Return [X, Y] of the center of cell containing provided text 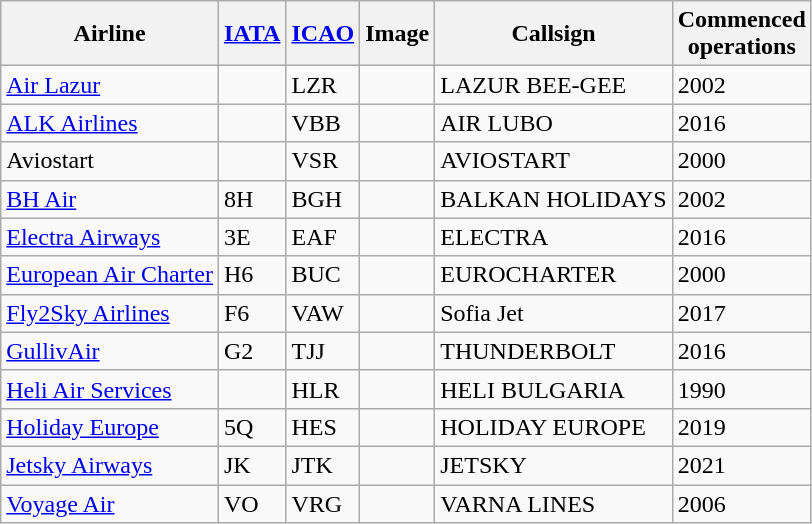
Sofia Jet [554, 313]
LAZUR BEE-GEE [554, 85]
BGH [323, 199]
IATA [252, 34]
VO [252, 503]
VSR [323, 161]
BUC [323, 275]
Fly2Sky Airlines [110, 313]
VBB [323, 123]
G2 [252, 351]
Commencedoperations [742, 34]
Callsign [554, 34]
VAW [323, 313]
2019 [742, 427]
1990 [742, 389]
Holiday Europe [110, 427]
BALKAN HOLIDAYS [554, 199]
TJJ [323, 351]
European Air Charter [110, 275]
2006 [742, 503]
Aviostart [110, 161]
LZR [323, 85]
HLR [323, 389]
THUNDERBOLT [554, 351]
HES [323, 427]
GullivAir [110, 351]
AIR LUBO [554, 123]
8H [252, 199]
Airline [110, 34]
JETSKY [554, 465]
Image [398, 34]
Air Lazur [110, 85]
HOLIDAY EUROPE [554, 427]
H6 [252, 275]
BH Air [110, 199]
ELECTRA [554, 237]
5Q [252, 427]
F6 [252, 313]
VARNA LINES [554, 503]
2017 [742, 313]
Heli Air Services [110, 389]
VRG [323, 503]
ALK Airlines [110, 123]
JTK [323, 465]
Electra Airways [110, 237]
3E [252, 237]
Jetsky Airways [110, 465]
2021 [742, 465]
EUROCHARTER [554, 275]
EAF [323, 237]
ICAO [323, 34]
AVIOSTART [554, 161]
HELI BULGARIA [554, 389]
JK [252, 465]
Voyage Air [110, 503]
